Provide the (X, Y) coordinate of the cell's center where the given text is located.  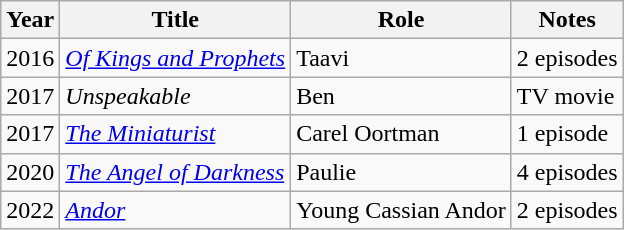
4 episodes (567, 172)
2016 (30, 58)
1 episode (567, 134)
Ben (402, 96)
Notes (567, 20)
Year (30, 20)
Paulie (402, 172)
Carel Oortman (402, 134)
Young Cassian Andor (402, 210)
The Angel of Darkness (176, 172)
Title (176, 20)
Unspeakable (176, 96)
2020 (30, 172)
The Miniaturist (176, 134)
Taavi (402, 58)
Andor (176, 210)
2022 (30, 210)
Of Kings and Prophets (176, 58)
TV movie (567, 96)
Role (402, 20)
